Determine the (X, Y) coordinate at the center of the cell enclosing the given text.  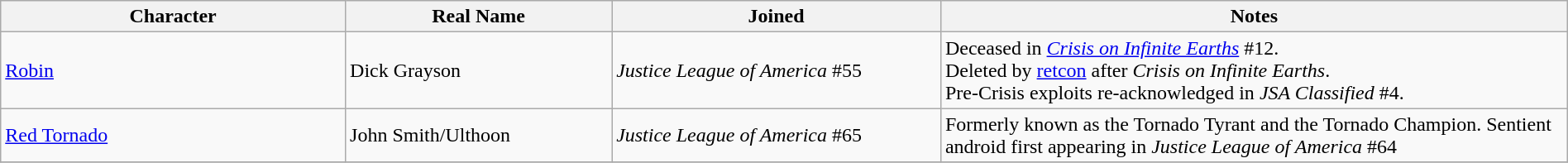
Character (174, 17)
John Smith/Ulthoon (479, 136)
Real Name (479, 17)
Formerly known as the Tornado Tyrant and the Tornado Champion. Sentient android first appearing in Justice League of America #64 (1254, 136)
Joined (777, 17)
Deceased in Crisis on Infinite Earths #12.Deleted by retcon after Crisis on Infinite Earths.Pre-Crisis exploits re-acknowledged in JSA Classified #4. (1254, 70)
Notes (1254, 17)
Red Tornado (174, 136)
Dick Grayson (479, 70)
Robin (174, 70)
Justice League of America #55 (777, 70)
Justice League of America #65 (777, 136)
